Output the [X, Y] coordinate of the center of the cell containing the given text.  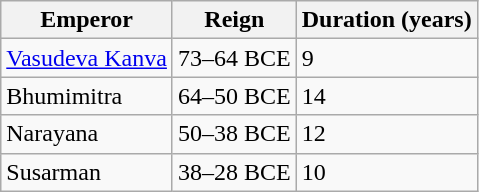
Bhumimitra [87, 96]
Duration (years) [386, 20]
38–28 BCE [234, 172]
9 [386, 58]
Reign [234, 20]
Emperor [87, 20]
64–50 BCE [234, 96]
73–64 BCE [234, 58]
10 [386, 172]
14 [386, 96]
Narayana [87, 134]
Susarman [87, 172]
Vasudeva Kanva [87, 58]
12 [386, 134]
50–38 BCE [234, 134]
